Locate the cell with the specified text and output its (X, Y) center coordinate. 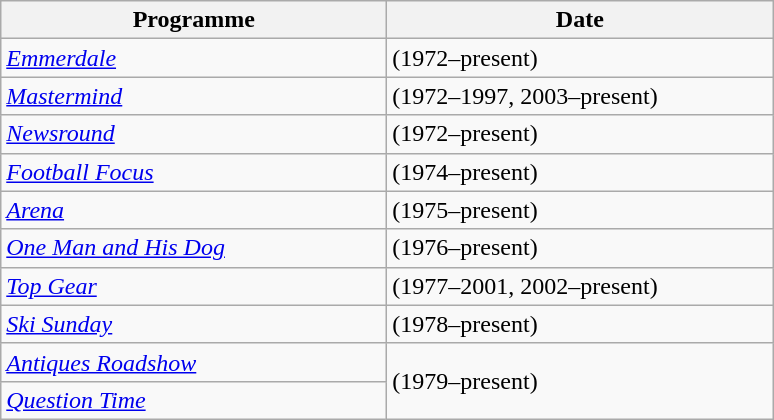
(1978–present) (580, 324)
(1977–2001, 2002–present) (580, 286)
(1975–present) (580, 210)
Football Focus (194, 172)
Emmerdale (194, 58)
Newsround (194, 134)
Date (580, 20)
(1979–present) (580, 381)
Question Time (194, 400)
One Man and His Dog (194, 248)
Top Gear (194, 286)
Ski Sunday (194, 324)
Antiques Roadshow (194, 362)
(1976–present) (580, 248)
Arena (194, 210)
Mastermind (194, 96)
Programme (194, 20)
(1974–present) (580, 172)
(1972–1997, 2003–present) (580, 96)
